Capture the cell that displays the provided text and extract its [x, y] central coordinate. 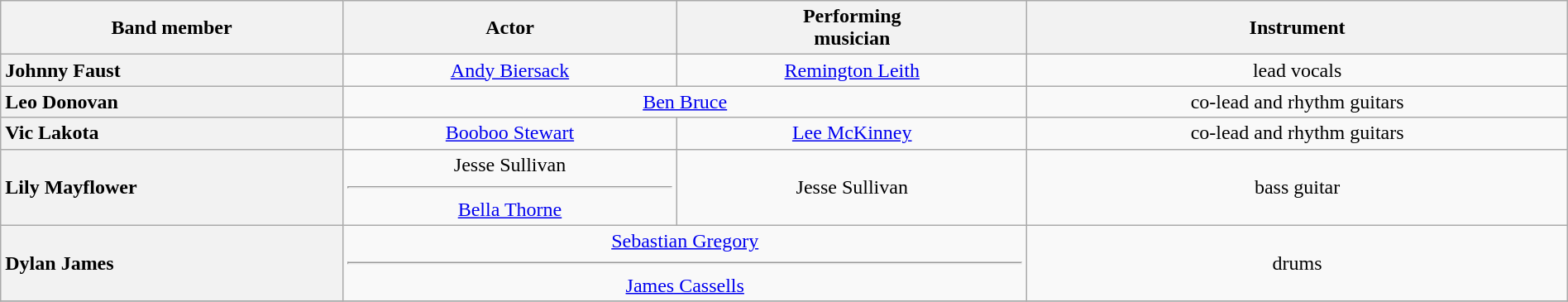
Lee McKinney [852, 133]
Johnny Faust [172, 70]
Dylan James [172, 263]
Vic Lakota [172, 133]
Lily Mayflower [172, 187]
lead vocals [1297, 70]
Instrument [1297, 28]
Performing musician [852, 28]
Booboo Stewart [509, 133]
bass guitar [1297, 187]
Ben Bruce [685, 102]
Jesse Sullivan [852, 187]
Remington Leith [852, 70]
Actor [509, 28]
Leo Donovan [172, 102]
drums [1297, 263]
Jesse Sullivan Bella Thorne [509, 187]
Sebastian Gregory James Cassells [685, 263]
Band member [172, 28]
Andy Biersack [509, 70]
